Determine the [x, y] coordinate at the center of the cell enclosing the given text.  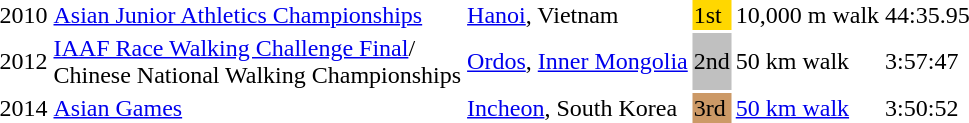
Asian Junior Athletics Championships [258, 15]
3rd [712, 108]
10,000 m walk [807, 15]
IAAF Race Walking Challenge Final/Chinese National Walking Championships [258, 62]
Incheon, South Korea [578, 108]
1st [712, 15]
Asian Games [258, 108]
Hanoi, Vietnam [578, 15]
Ordos, Inner Mongolia [578, 62]
2nd [712, 62]
